Provide the [X, Y] coordinate of the cell's center where the given text is located.  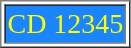
CD 12345 [65, 24]
